Find where the given text appears and provide that cell's center as [X, Y] coordinate. 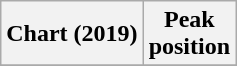
Peakposition [189, 34]
Chart (2019) [72, 34]
